Identify which cell holds the provided text, then report its [X, Y] central coordinate. 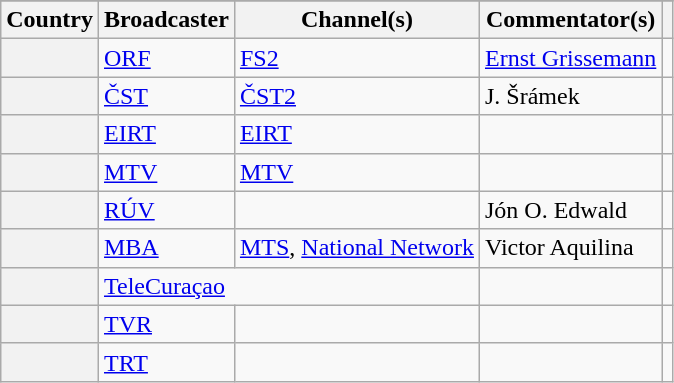
Country [50, 20]
TVR [166, 324]
J. Šrámek [570, 96]
TRT [166, 362]
FS2 [356, 58]
ORF [166, 58]
Commentator(s) [570, 20]
MBA [166, 248]
Jón O. Edwald [570, 210]
ČST [166, 96]
Channel(s) [356, 20]
MTS, National Network [356, 248]
Victor Aquilina [570, 248]
TeleCuraçao [288, 286]
RÚV [166, 210]
ČST2 [356, 96]
Broadcaster [166, 20]
Ernst Grissemann [570, 58]
